Detect which cell encompasses the target text, then output its (X, Y) center coordinate. 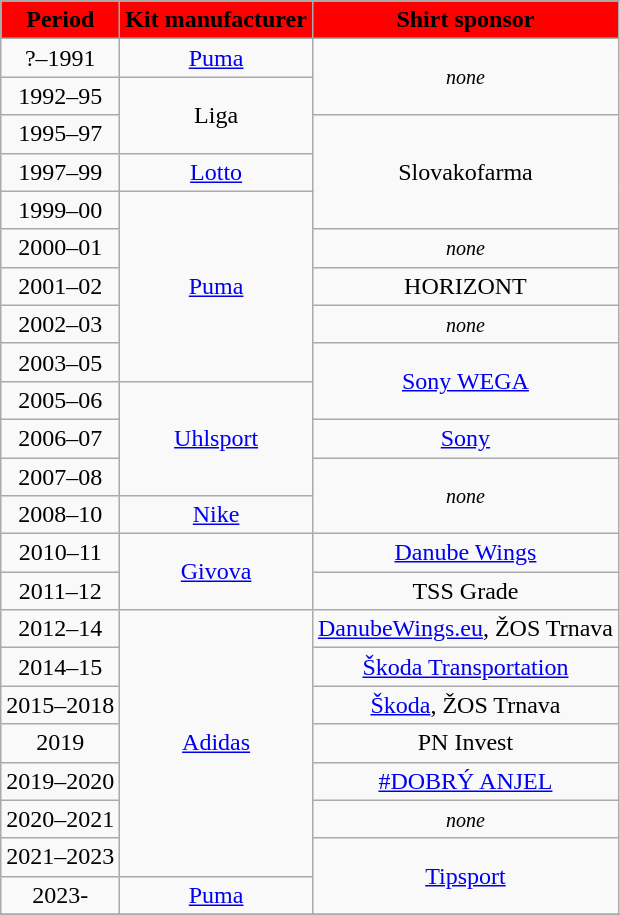
Slovakofarma (465, 172)
2001–02 (60, 286)
2020–2021 (60, 819)
2008–10 (60, 515)
Liga (216, 115)
1999–00 (60, 210)
Shirt sponsor (465, 20)
2003–05 (60, 362)
Nike (216, 515)
2011–12 (60, 591)
2014–15 (60, 667)
HORIZONT (465, 286)
2002–03 (60, 324)
TSS Grade (465, 591)
Uhlsport (216, 438)
2010–11 (60, 553)
2005–06 (60, 400)
Kit manufacturer (216, 20)
2007–08 (60, 477)
Sony WEGA (465, 381)
2000–01 (60, 248)
Lotto (216, 172)
2006–07 (60, 438)
DanubeWings.eu, ŽOS Trnava (465, 629)
#DOBRÝ ANJEL (465, 781)
2019 (60, 743)
Škoda, ŽOS Trnava (465, 705)
2023- (60, 895)
PN Invest (465, 743)
2015–2018 (60, 705)
1997–99 (60, 172)
Sony (465, 438)
2021–2023 (60, 857)
1995–97 (60, 134)
1992–95 (60, 96)
2012–14 (60, 629)
Givova (216, 572)
2019–2020 (60, 781)
?–1991 (60, 58)
Danube Wings (465, 553)
Adidas (216, 743)
Škoda Transportation (465, 667)
Period (60, 20)
Tipsport (465, 876)
